Extract the (x, y) coordinate from the center of the cell holding the provided text.  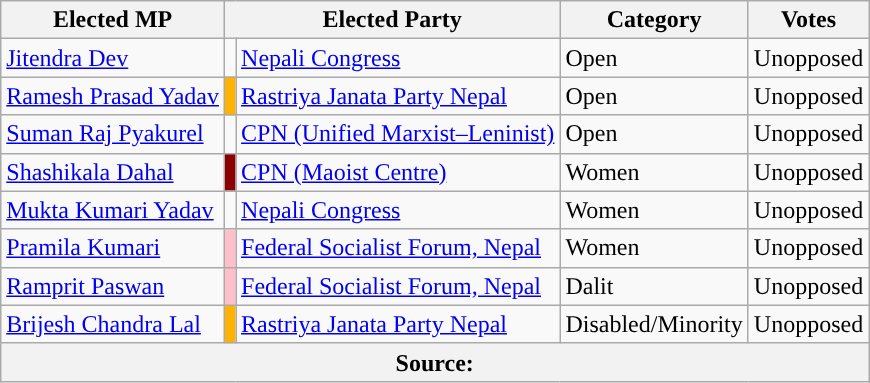
Suman Raj Pyakurel (113, 134)
Category (654, 20)
Mukta Kumari Yadav (113, 210)
CPN (Unified Marxist–Leninist) (398, 134)
Elected Party (392, 20)
Dalit (654, 286)
CPN (Maoist Centre) (398, 172)
Jitendra Dev (113, 58)
Elected MP (113, 20)
Source: (435, 362)
Ramprit Paswan (113, 286)
Votes (808, 20)
Disabled/Minority (654, 324)
Pramila Kumari (113, 248)
Shashikala Dahal (113, 172)
Brijesh Chandra Lal (113, 324)
Ramesh Prasad Yadav (113, 96)
